Extract the [x, y] coordinate from the center of the cell holding the provided text.  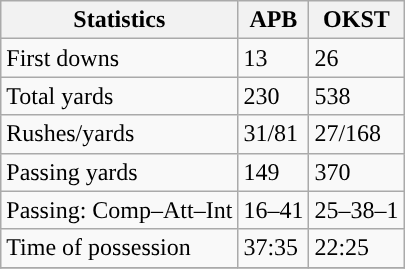
APB [274, 20]
22:25 [356, 248]
538 [356, 96]
31/81 [274, 134]
370 [356, 172]
Passing yards [120, 172]
Rushes/yards [120, 134]
26 [356, 58]
Statistics [120, 20]
37:35 [274, 248]
16–41 [274, 210]
149 [274, 172]
First downs [120, 58]
25–38–1 [356, 210]
Total yards [120, 96]
OKST [356, 20]
27/168 [356, 134]
13 [274, 58]
Passing: Comp–Att–Int [120, 210]
Time of possession [120, 248]
230 [274, 96]
